Determine the (X, Y) coordinate at the center of the cell enclosing the given text.  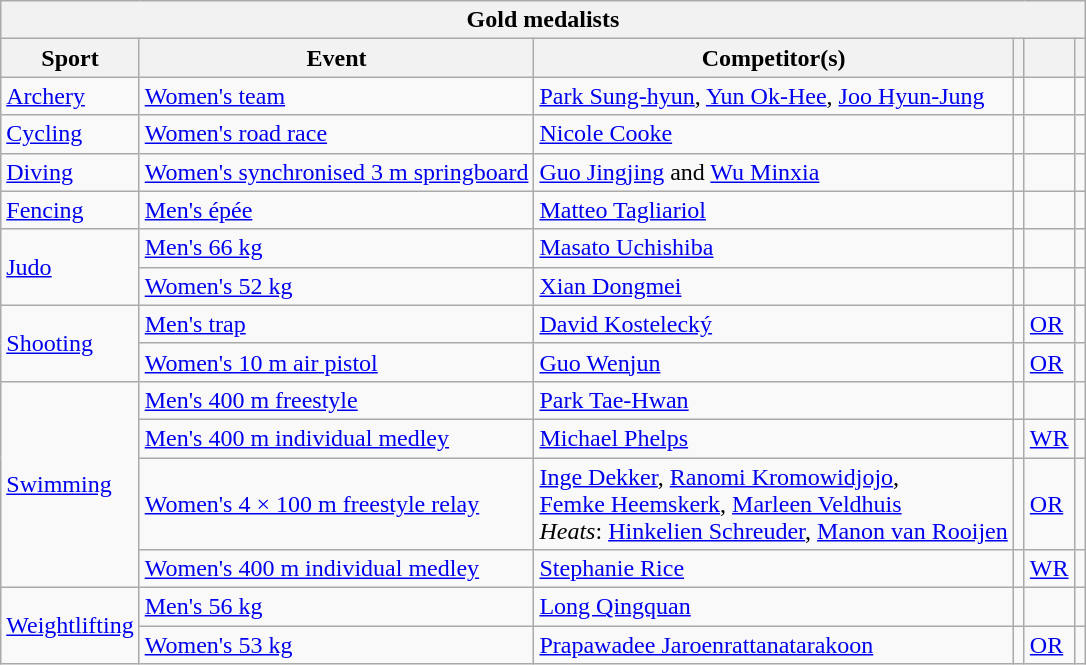
Gold medalists (543, 20)
Women's synchronised 3 m springboard (336, 172)
Archery (70, 96)
Shooting (70, 343)
Men's 66 kg (336, 248)
Prapawadee Jaroenrattanatarakoon (774, 645)
Nicole Cooke (774, 134)
Inge Dekker, Ranomi Kromowidjojo,Femke Heemskerk, Marleen VeldhuisHeats: Hinkelien Schreuder, Manon van Rooijen (774, 504)
Long Qingquan (774, 607)
Swimming (70, 484)
Matteo Tagliariol (774, 210)
Guo Wenjun (774, 362)
Park Tae-Hwan (774, 400)
Men's 400 m freestyle (336, 400)
Men's épée (336, 210)
Event (336, 58)
Masato Uchishiba (774, 248)
Men's 56 kg (336, 607)
Diving (70, 172)
Xian Dongmei (774, 286)
Women's 4 × 100 m freestyle relay (336, 504)
Men's trap (336, 324)
Women's team (336, 96)
Women's road race (336, 134)
Men's 400 m individual medley (336, 438)
Michael Phelps (774, 438)
Women's 52 kg (336, 286)
Women's 10 m air pistol (336, 362)
Guo Jingjing and Wu Minxia (774, 172)
Women's 53 kg (336, 645)
Women's 400 m individual medley (336, 569)
Weightlifting (70, 626)
Judo (70, 267)
Competitor(s) (774, 58)
Cycling (70, 134)
Sport (70, 58)
Park Sung-hyun, Yun Ok-Hee, Joo Hyun-Jung (774, 96)
Fencing (70, 210)
Stephanie Rice (774, 569)
David Kostelecký (774, 324)
